Scan for the cell matching the given text and deliver its (X, Y) coordinate at center. 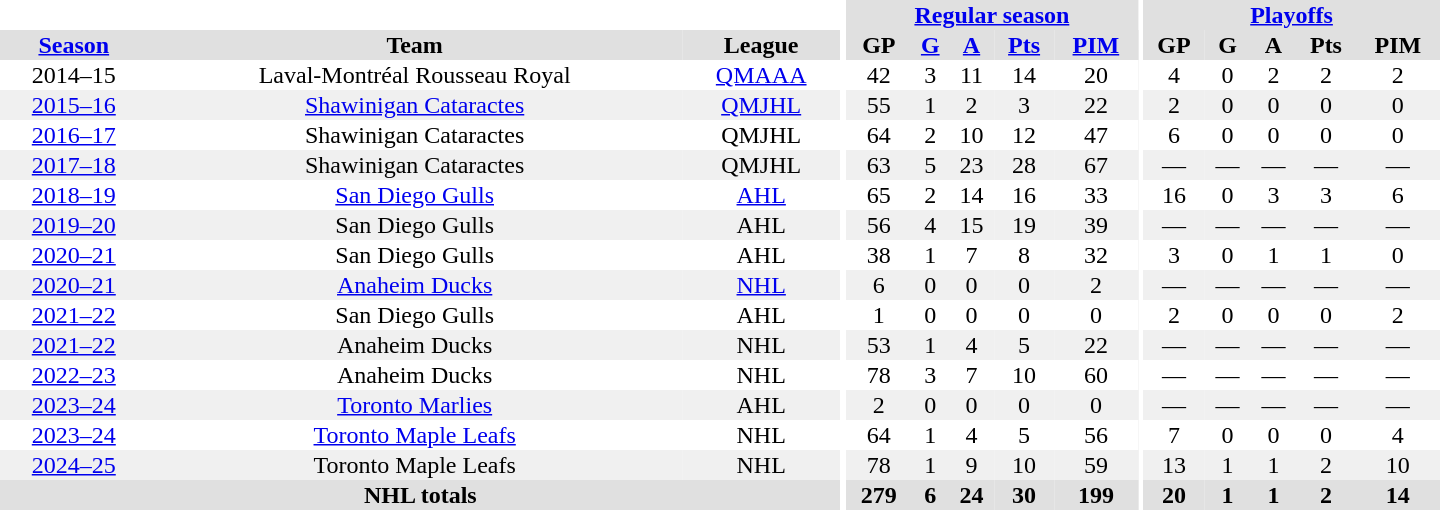
39 (1096, 225)
Playoffs (1292, 15)
53 (879, 345)
2014–15 (74, 75)
63 (879, 165)
Laval-Montréal Rousseau Royal (415, 75)
2015–16 (74, 105)
League (762, 45)
Season (74, 45)
67 (1096, 165)
32 (1096, 255)
8 (1024, 255)
12 (1024, 135)
2016–17 (74, 135)
QMAAA (762, 75)
2019–20 (74, 225)
Regular season (992, 15)
38 (879, 255)
11 (972, 75)
Team (415, 45)
28 (1024, 165)
NHL totals (420, 495)
33 (1096, 195)
13 (1174, 465)
42 (879, 75)
30 (1024, 495)
60 (1096, 375)
15 (972, 225)
9 (972, 465)
199 (1096, 495)
19 (1024, 225)
2018–19 (74, 195)
2022–23 (74, 375)
55 (879, 105)
47 (1096, 135)
65 (879, 195)
23 (972, 165)
59 (1096, 465)
279 (879, 495)
2024–25 (74, 465)
24 (972, 495)
2017–18 (74, 165)
Toronto Marlies (415, 405)
